Scan for the cell matching the given text and deliver its [X, Y] coordinate at center. 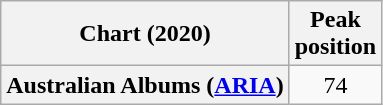
Peakposition [335, 34]
Chart (2020) [145, 34]
Australian Albums (ARIA) [145, 85]
74 [335, 85]
